From the cell containing the given text, extract its center point as [X, Y] coordinate. 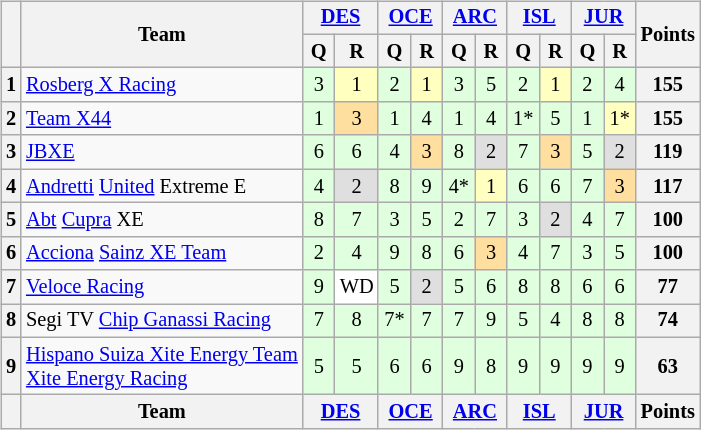
WD [357, 287]
Veloce Racing [162, 287]
77 [668, 287]
117 [668, 186]
Hispano Suiza Xite Energy Team Xite Energy Racing [162, 366]
119 [668, 152]
Andretti United Extreme E [162, 186]
Abt Cupra XE [162, 220]
7* [394, 321]
74 [668, 321]
JBXE [162, 152]
Segi TV Chip Ganassi Racing [162, 321]
4* [459, 186]
Rosberg X Racing [162, 85]
63 [668, 366]
Acciona Sainz XE Team [162, 253]
Team X44 [162, 119]
